Capture the cell that displays the provided text and extract its [X, Y] central coordinate. 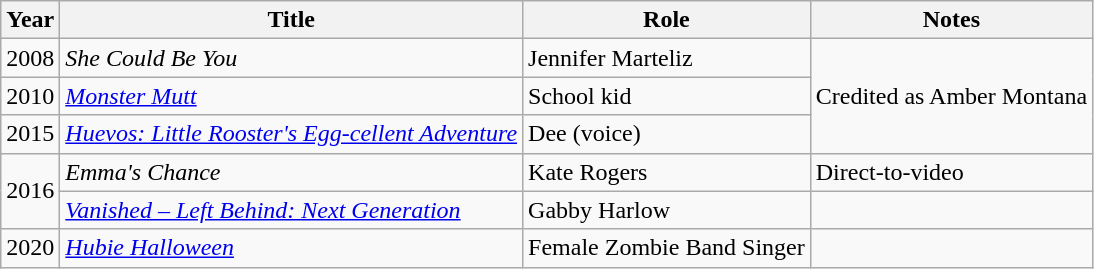
2008 [30, 58]
Monster Mutt [292, 96]
Credited as Amber Montana [951, 96]
Dee (voice) [667, 134]
Emma's Chance [292, 172]
2016 [30, 191]
Direct-to-video [951, 172]
Role [667, 20]
Kate Rogers [667, 172]
Year [30, 20]
Female Zombie Band Singer [667, 248]
2010 [30, 96]
2015 [30, 134]
Jennifer Marteliz [667, 58]
She Could Be You [292, 58]
Huevos: Little Rooster's Egg-cellent Adventure [292, 134]
Title [292, 20]
Gabby Harlow [667, 210]
Vanished – Left Behind: Next Generation [292, 210]
2020 [30, 248]
School kid [667, 96]
Hubie Halloween [292, 248]
Notes [951, 20]
